Identify which cell holds the provided text, then report its [X, Y] central coordinate. 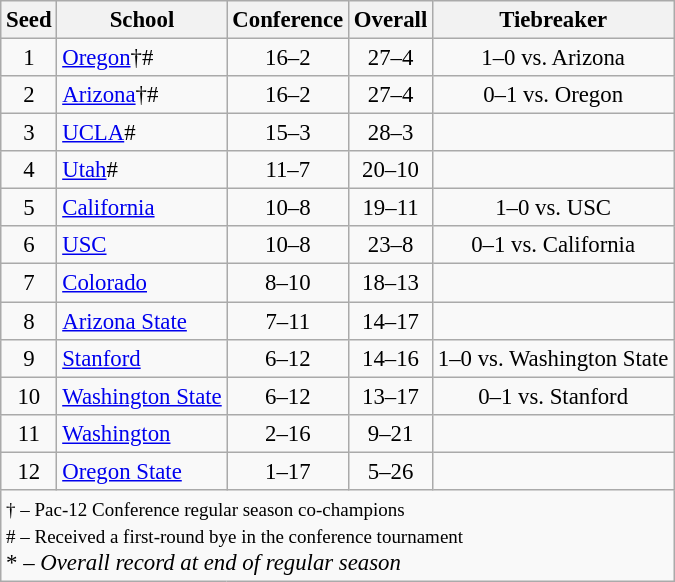
2–16 [288, 433]
5–26 [391, 471]
11–7 [288, 170]
9 [29, 358]
13–17 [391, 396]
14–16 [391, 358]
Tiebreaker [554, 20]
7–11 [288, 321]
Seed [29, 20]
5 [29, 208]
8 [29, 321]
0–1 vs. California [554, 245]
4 [29, 170]
Washington [142, 433]
6 [29, 245]
11 [29, 433]
7 [29, 283]
0–1 vs. Stanford [554, 396]
1 [29, 58]
1–0 vs. USC [554, 208]
15–3 [288, 133]
28–3 [391, 133]
School [142, 20]
18–13 [391, 283]
UCLA# [142, 133]
Arizona State [142, 321]
8–10 [288, 283]
20–10 [391, 170]
19–11 [391, 208]
0–1 vs. Oregon [554, 95]
23–8 [391, 245]
3 [29, 133]
12 [29, 471]
California [142, 208]
9–21 [391, 433]
Washington State [142, 396]
10 [29, 396]
Utah# [142, 170]
1–0 vs. Arizona [554, 58]
1–0 vs. Washington State [554, 358]
Arizona†# [142, 95]
Oregon†# [142, 58]
2 [29, 95]
1–17 [288, 471]
Overall [391, 20]
14–17 [391, 321]
Colorado [142, 283]
USC [142, 245]
Oregon State [142, 471]
Conference [288, 20]
Stanford [142, 358]
